Capture the cell that displays the provided text and extract its (X, Y) central coordinate. 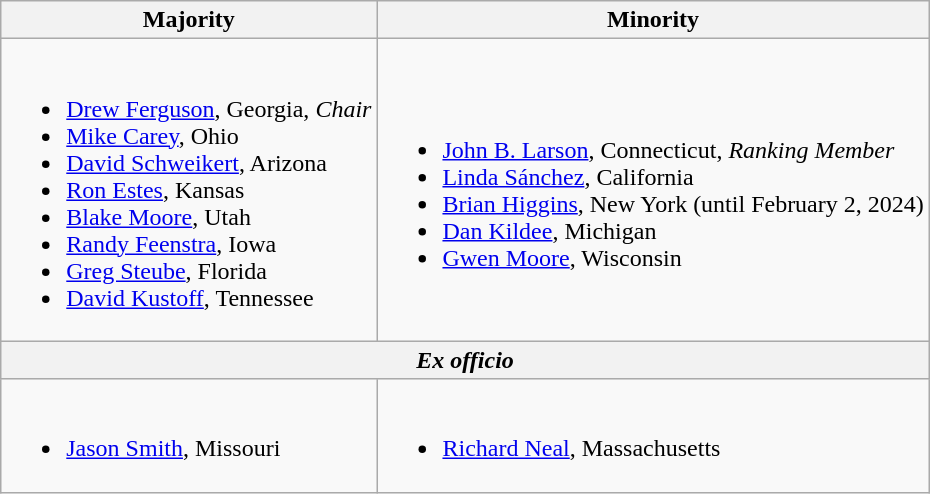
Majority (189, 20)
Minority (653, 20)
Jason Smith, Missouri (189, 436)
Richard Neal, Massachusetts (653, 436)
Ex officio (466, 360)
